Determine the [x, y] coordinate at the center of the cell enclosing the given text.  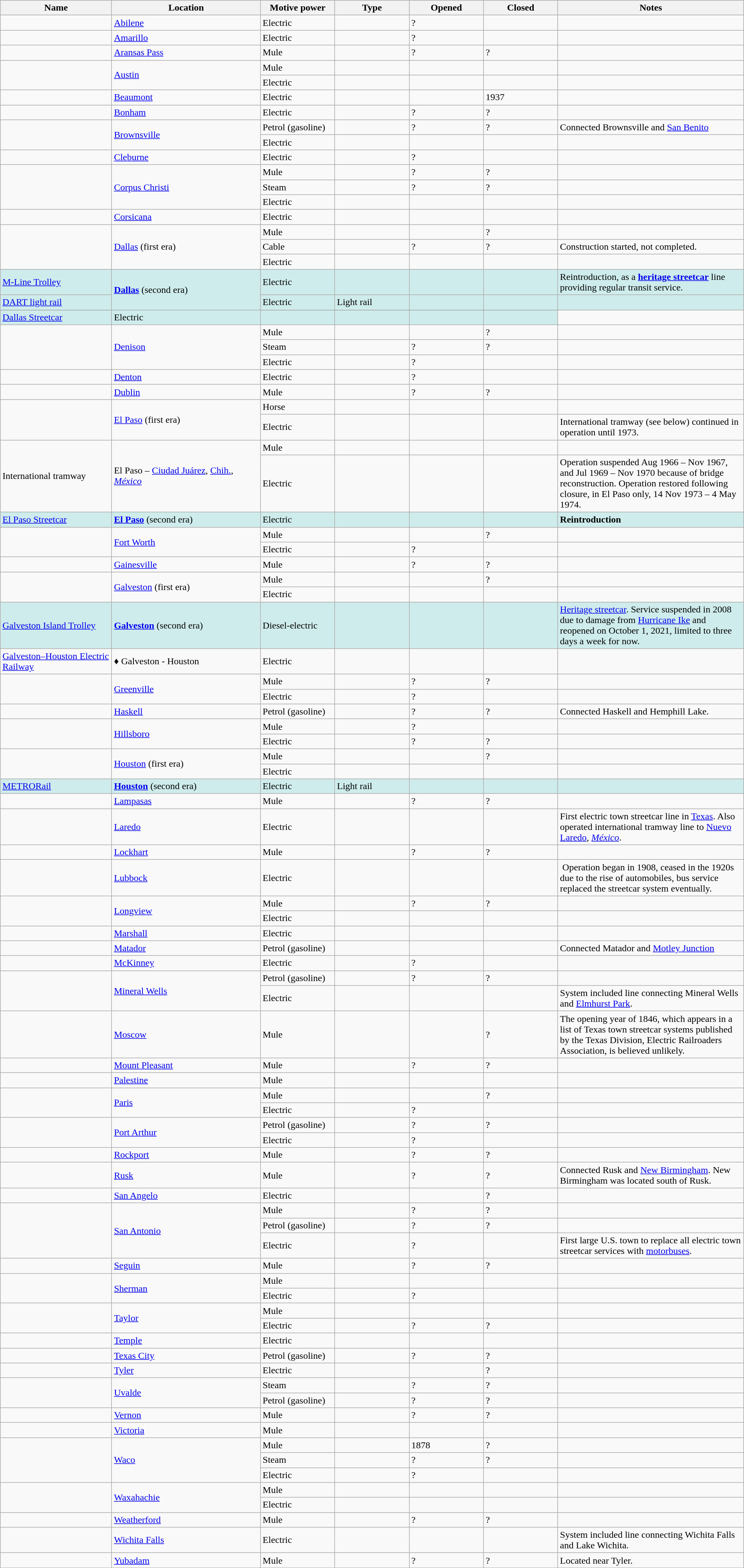
Lubbock [186, 878]
Motive power [297, 8]
Temple [186, 1340]
Opened [447, 8]
First large U.S. town to replace all electric town streetcar services with motorbuses. [651, 1245]
Amarillo [186, 38]
Galveston Island Trolley [56, 625]
Galveston–Houston Electric Railway [56, 661]
Galveston (second era) [186, 625]
Corsicana [186, 217]
Heritage streetcar. Service suspended in 2008 due to damage from Hurricane Ike and reopened on October 1, 2021, limited to three days a week for now. [651, 625]
McKinney [186, 963]
El Paso (second era) [186, 520]
San Angelo [186, 1195]
Waxahachie [186, 1497]
Construction started, not completed. [651, 247]
Dallas Streetcar [56, 317]
Cleburne [186, 157]
Seguin [186, 1266]
Marshall [186, 933]
Taylor [186, 1318]
♦ Galveston - Houston [186, 661]
El Paso Streetcar [56, 520]
Palestine [186, 1080]
Beaumont [186, 97]
Brownsville [186, 135]
Horse [297, 407]
El Paso (first era) [186, 419]
Name [56, 8]
M-Line Trolley [56, 282]
Texas City [186, 1356]
Vernon [186, 1415]
San Antonio [186, 1230]
Port Arthur [186, 1133]
Yubadam [186, 1560]
Denison [186, 347]
Longview [186, 911]
Reintroduction [651, 520]
Haskell [186, 711]
Location [186, 8]
Uvalde [186, 1393]
Victoria [186, 1430]
Operation began in 1908, ceased in the 1920s due to the rise of automobiles, bus service replaced the streetcar system eventually. [651, 878]
Weatherford [186, 1520]
Reintroduction, as a heritage streetcar line providing regular transit service. [651, 282]
Type [372, 8]
International tramway [56, 476]
Greenville [186, 689]
System included line connecting Mineral Wells and Elmhurst Park. [651, 998]
Sherman [186, 1288]
Dublin [186, 392]
Notes [651, 8]
Austin [186, 75]
El Paso – Ciudad Juárez, Chih., México [186, 476]
Matador [186, 948]
Located near Tyler. [651, 1560]
Bonham [186, 112]
Cable [297, 247]
Diesel-electric [297, 625]
Connected Rusk and New Birmingham. New Birmingham was located south of Rusk. [651, 1175]
DART light rail [56, 302]
Paris [186, 1102]
Rockport [186, 1155]
Connected Matador and Motley Junction [651, 948]
Denton [186, 377]
Connected Haskell and Hemphill Lake. [651, 711]
Lampasas [186, 801]
Rusk [186, 1175]
Mineral Wells [186, 991]
Mount Pleasant [186, 1065]
Houston (first era) [186, 764]
First electric town streetcar line in Texas. Also operated international tramway line to Nuevo Laredo, México. [651, 827]
Dallas (first era) [186, 247]
Hillsboro [186, 734]
Waco [186, 1460]
Lockhart [186, 852]
Aransas Pass [186, 53]
Closed [520, 8]
International tramway (see below) continued in operation until 1973. [651, 427]
Houston (second era) [186, 786]
Dallas (second era) [186, 290]
Wichita Falls [186, 1540]
1878 [447, 1445]
System included line connecting Wichita Falls and Lake Wichita. [651, 1540]
Fort Worth [186, 542]
Galveston (first era) [186, 587]
Laredo [186, 827]
Tyler [186, 1371]
1937 [520, 97]
Connected Brownsville and San Benito [651, 127]
Gainesville [186, 565]
Moscow [186, 1034]
Abilene [186, 23]
Corpus Christi [186, 187]
METRORail [56, 786]
